Pinpoint the cell where the given text exists, returning its [X, Y] midpoint coordinate. 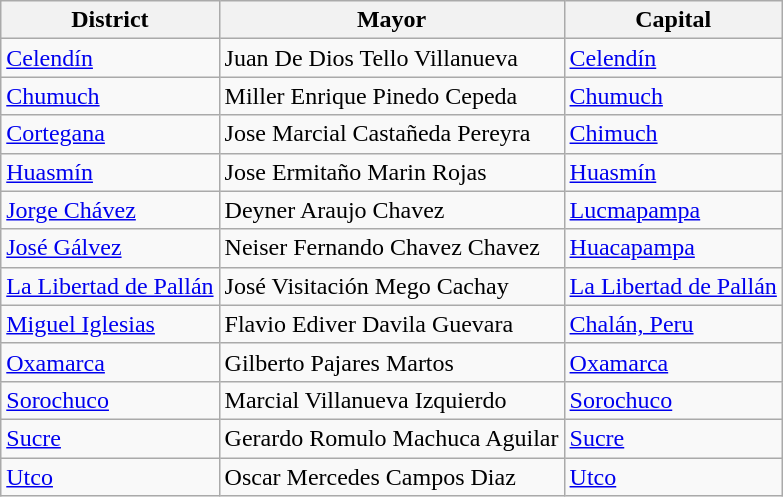
Jorge Chávez [110, 210]
Juan De Dios Tello Villanueva [392, 58]
Mayor [392, 20]
Jose Marcial Castañeda Pereyra [392, 134]
José Visitación Mego Cachay [392, 286]
Neiser Fernando Chavez Chavez [392, 248]
Capital [673, 20]
Miguel Iglesias [110, 324]
José Gálvez [110, 248]
District [110, 20]
Gerardo Romulo Machuca Aguilar [392, 438]
Huacapampa [673, 248]
Marcial Villanueva Izquierdo [392, 400]
Miller Enrique Pinedo Cepeda [392, 96]
Cortegana [110, 134]
Gilberto Pajares Martos [392, 362]
Lucmapampa [673, 210]
Deyner Araujo Chavez [392, 210]
Jose Ermitaño Marin Rojas [392, 172]
Chalán, Peru [673, 324]
Oscar Mercedes Campos Diaz [392, 477]
Flavio Ediver Davila Guevara [392, 324]
Chimuch [673, 134]
